Pinpoint the cell where the given text exists, returning its (X, Y) midpoint coordinate. 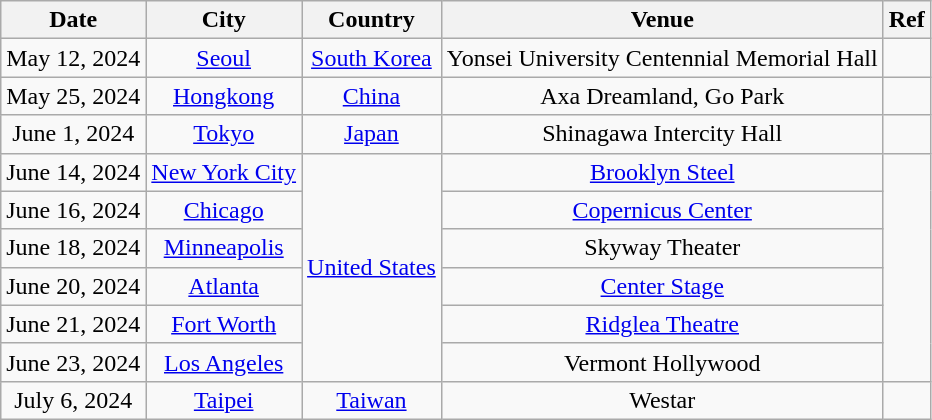
Atlanta (224, 286)
June 16, 2024 (74, 210)
Taipei (224, 400)
Ridglea Theatre (662, 324)
Japan (372, 134)
Vermont Hollywood (662, 362)
Minneapolis (224, 248)
June 21, 2024 (74, 324)
July 6, 2024 (74, 400)
Chicago (224, 210)
June 14, 2024 (74, 172)
Fort Worth (224, 324)
Los Angeles (224, 362)
Westar (662, 400)
Ref (906, 20)
Center Stage (662, 286)
Taiwan (372, 400)
May 25, 2024 (74, 96)
Copernicus Center (662, 210)
Seoul (224, 58)
China (372, 96)
United States (372, 267)
June 18, 2024 (74, 248)
Skyway Theater (662, 248)
South Korea (372, 58)
Shinagawa Intercity Hall (662, 134)
Date (74, 20)
Yonsei University Centennial Memorial Hall (662, 58)
June 1, 2024 (74, 134)
Hongkong (224, 96)
May 12, 2024 (74, 58)
New York City (224, 172)
Venue (662, 20)
Axa Dreamland, Go Park (662, 96)
Brooklyn Steel (662, 172)
June 20, 2024 (74, 286)
June 23, 2024 (74, 362)
Country (372, 20)
City (224, 20)
Tokyo (224, 134)
